Search for the cell housing the specified text and yield its [X, Y] center coordinate. 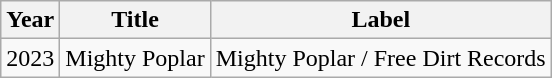
Year [30, 20]
Mighty Poplar [135, 58]
Label [380, 20]
2023 [30, 58]
Mighty Poplar / Free Dirt Records [380, 58]
Title [135, 20]
